Identify which cell holds the provided text, then report its [x, y] central coordinate. 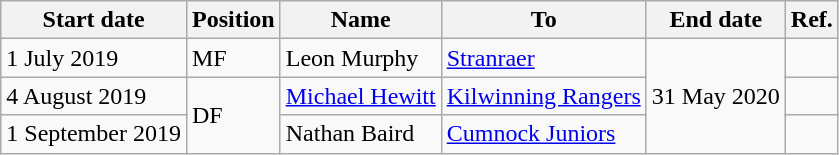
Kilwinning Rangers [544, 96]
1 July 2019 [94, 58]
Position [233, 20]
Stranraer [544, 58]
To [544, 20]
Leon Murphy [360, 58]
Nathan Baird [360, 134]
4 August 2019 [94, 96]
31 May 2020 [716, 96]
Michael Hewitt [360, 96]
Name [360, 20]
End date [716, 20]
Cumnock Juniors [544, 134]
1 September 2019 [94, 134]
MF [233, 58]
DF [233, 115]
Start date [94, 20]
Ref. [812, 20]
